Pinpoint the cell where the given text exists, returning its (X, Y) midpoint coordinate. 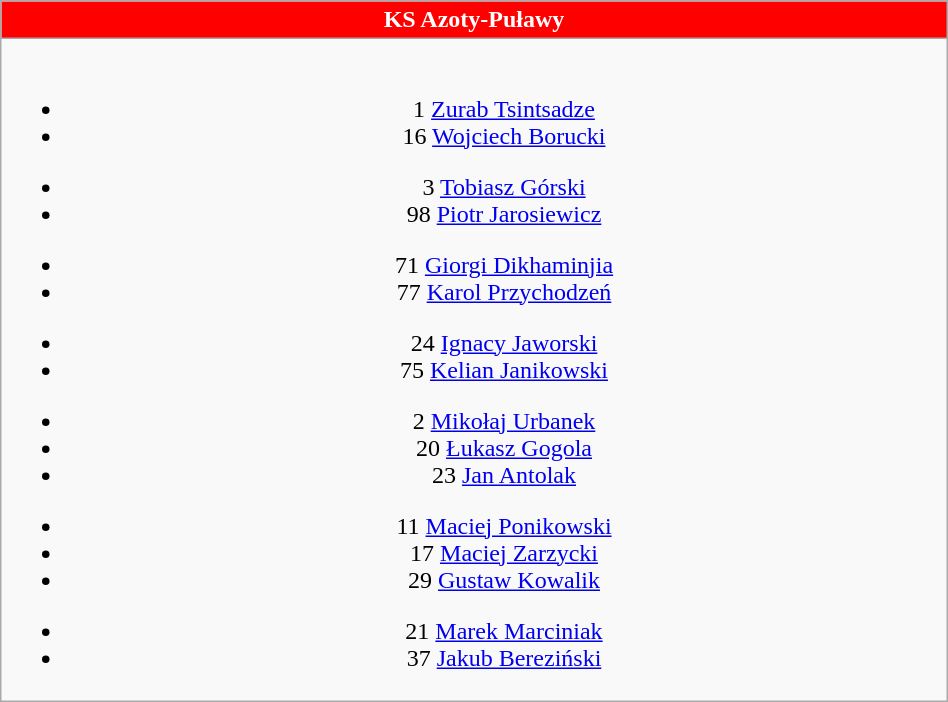
KS Azoty-Puławy (474, 20)
